For the text-containing cell, return its midpoint in [x, y] coordinate format. 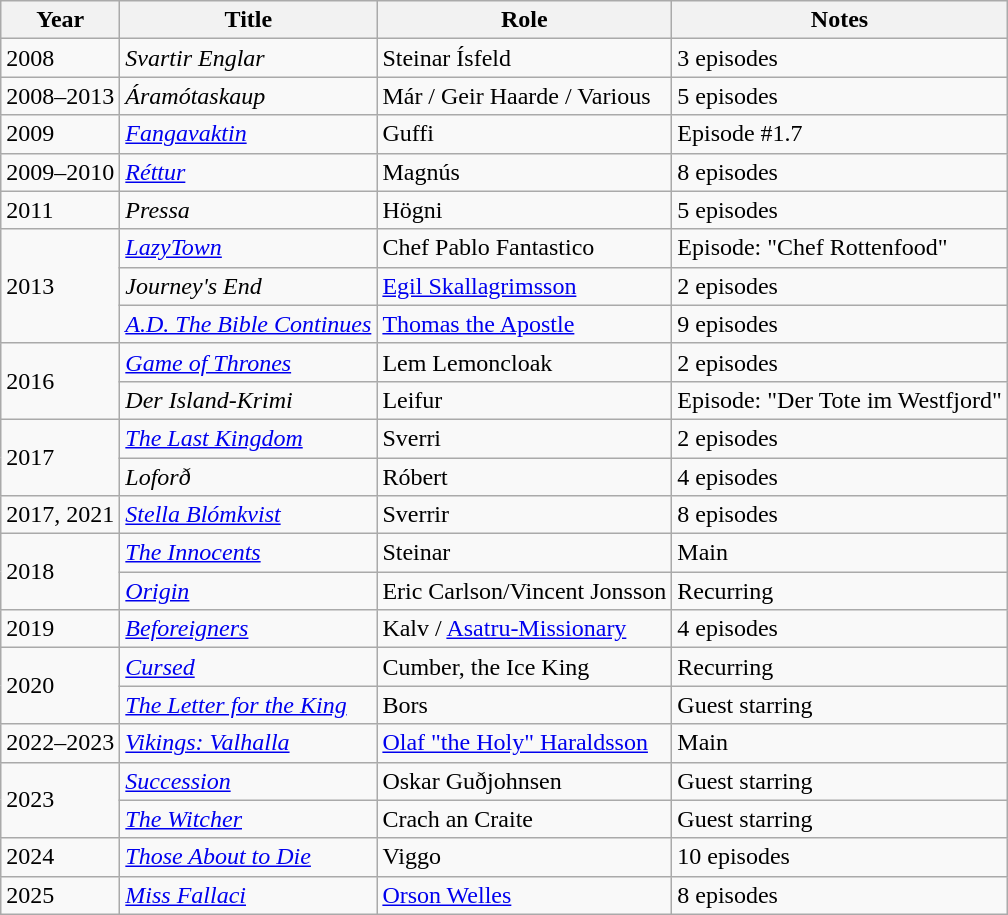
2025 [60, 895]
Beforeigners [248, 629]
2017, 2021 [60, 515]
2013 [60, 286]
Áramótaskaup [248, 96]
Cumber, the Ice King [524, 667]
Notes [840, 20]
The Last Kingdom [248, 438]
2011 [60, 210]
Vikings: Valhalla [248, 743]
2024 [60, 857]
2008–2013 [60, 96]
2016 [60, 381]
LazyTown [248, 248]
2008 [60, 58]
Steinar Ísfeld [524, 58]
Viggo [524, 857]
Those About to Die [248, 857]
Olaf "the Holy" Haraldsson [524, 743]
Högni [524, 210]
Role [524, 20]
Succession [248, 781]
Réttur [248, 172]
2009 [60, 134]
Title [248, 20]
Loforð [248, 477]
Chef Pablo Fantastico [524, 248]
Leifur [524, 400]
Miss Fallaci [248, 895]
Der Island-Krimi [248, 400]
Eric Carlson/Vincent Jonsson [524, 591]
10 episodes [840, 857]
A.D. The Bible Continues [248, 324]
Egil Skallagrimsson [524, 286]
Róbert [524, 477]
The Letter for the King [248, 705]
Guffi [524, 134]
Journey's End [248, 286]
Episode: "Chef Rottenfood" [840, 248]
Svartir Englar [248, 58]
Orson Welles [524, 895]
The Innocents [248, 553]
2009–2010 [60, 172]
2018 [60, 572]
Már / Geir Haarde / Various [524, 96]
Magnús [524, 172]
The Witcher [248, 819]
Origin [248, 591]
Bors [524, 705]
Steinar [524, 553]
9 episodes [840, 324]
Stella Blómkvist [248, 515]
2020 [60, 686]
2022–2023 [60, 743]
Sverrir [524, 515]
2019 [60, 629]
Thomas the Apostle [524, 324]
Kalv / Asatru-Missionary [524, 629]
Episode #1.7 [840, 134]
Sverri [524, 438]
Cursed [248, 667]
Crach an Craite [524, 819]
Pressa [248, 210]
Fangavaktin [248, 134]
2017 [60, 457]
Game of Thrones [248, 362]
Year [60, 20]
Lem Lemoncloak [524, 362]
Oskar Guðjohnsen [524, 781]
Episode: "Der Tote im Westfjord" [840, 400]
2023 [60, 800]
3 episodes [840, 58]
